From the cell containing the given text, extract its center point as (X, Y) coordinate. 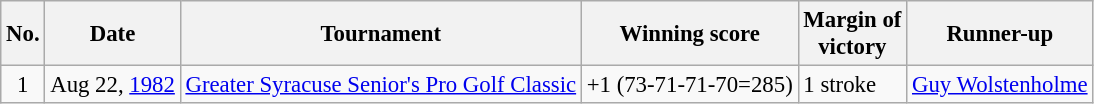
Margin ofvictory (852, 34)
Aug 22, 1982 (112, 85)
No. (23, 34)
Date (112, 34)
Winning score (690, 34)
Tournament (380, 34)
Runner-up (1000, 34)
1 stroke (852, 85)
1 (23, 85)
Greater Syracuse Senior's Pro Golf Classic (380, 85)
+1 (73-71-71-70=285) (690, 85)
Guy Wolstenholme (1000, 85)
